For the text-containing cell, return its midpoint in (X, Y) coordinate format. 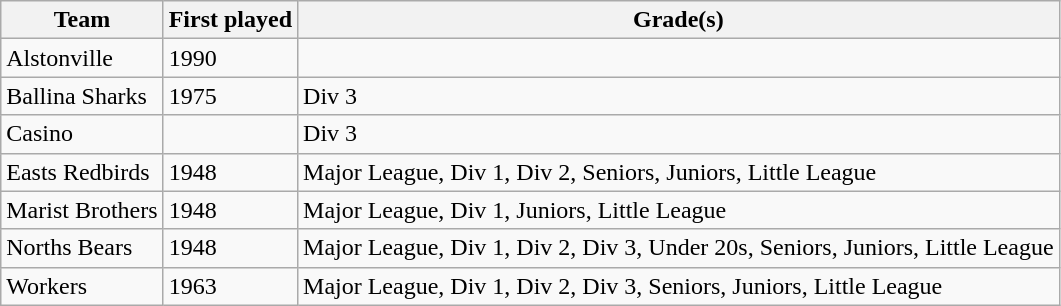
Major League, Div 1, Div 2, Seniors, Juniors, Little League (679, 172)
Alstonville (82, 58)
Ballina Sharks (82, 96)
Easts Redbirds (82, 172)
Marist Brothers (82, 210)
Norths Bears (82, 248)
Workers (82, 286)
Casino (82, 134)
Major League, Div 1, Juniors, Little League (679, 210)
Major League, Div 1, Div 2, Div 3, Seniors, Juniors, Little League (679, 286)
1975 (230, 96)
Team (82, 20)
Grade(s) (679, 20)
1990 (230, 58)
Major League, Div 1, Div 2, Div 3, Under 20s, Seniors, Juniors, Little League (679, 248)
First played (230, 20)
1963 (230, 286)
